Provide the (x, y) coordinate of the cell's center where the given text is located.  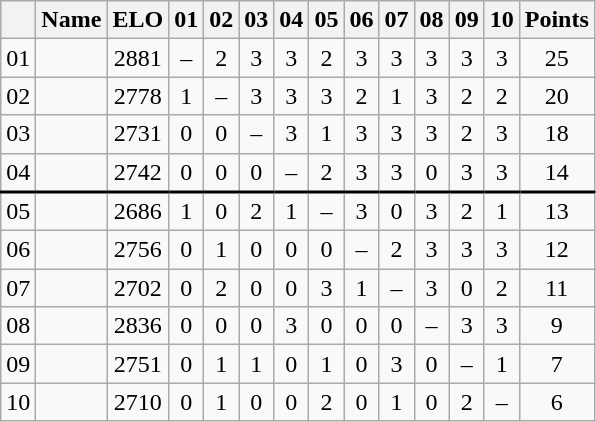
20 (556, 96)
2731 (138, 134)
18 (556, 134)
2751 (138, 364)
2778 (138, 96)
6 (556, 402)
2686 (138, 212)
2702 (138, 288)
2836 (138, 326)
2742 (138, 172)
9 (556, 326)
13 (556, 212)
2710 (138, 402)
2881 (138, 58)
Name (72, 20)
14 (556, 172)
ELO (138, 20)
7 (556, 364)
2756 (138, 250)
12 (556, 250)
25 (556, 58)
Points (556, 20)
11 (556, 288)
